Return the [X, Y] coordinate for the center point of the cell that contains the specified text.  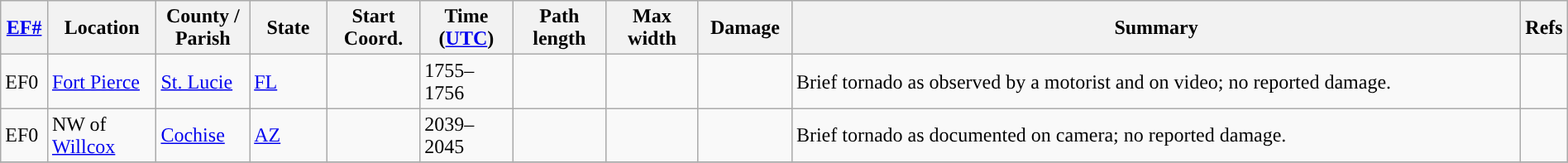
2039–2045 [466, 136]
EF# [25, 28]
Damage [744, 28]
Brief tornado as observed by a motorist and on video; no reported damage. [1156, 81]
Location [101, 28]
Cochise [203, 136]
NW of Willcox [101, 136]
St. Lucie [203, 81]
County / Parish [203, 28]
Max width [652, 28]
Start Coord. [374, 28]
AZ [289, 136]
Refs [1544, 28]
1755–1756 [466, 81]
Path length [559, 28]
State [289, 28]
Fort Pierce [101, 81]
FL [289, 81]
Time (UTC) [466, 28]
Brief tornado as documented on camera; no reported damage. [1156, 136]
Summary [1156, 28]
